Detect which cell encompasses the target text, then output its [X, Y] center coordinate. 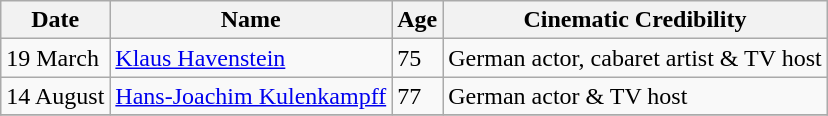
Klaus Havenstein [251, 58]
77 [418, 96]
Cinematic Credibility [635, 20]
Hans-Joachim Kulenkampff [251, 96]
75 [418, 58]
Age [418, 20]
German actor & TV host [635, 96]
14 August [56, 96]
19 March [56, 58]
Name [251, 20]
German actor, cabaret artist & TV host [635, 58]
Date [56, 20]
